Determine the [x, y] coordinate at the center of the cell enclosing the given text.  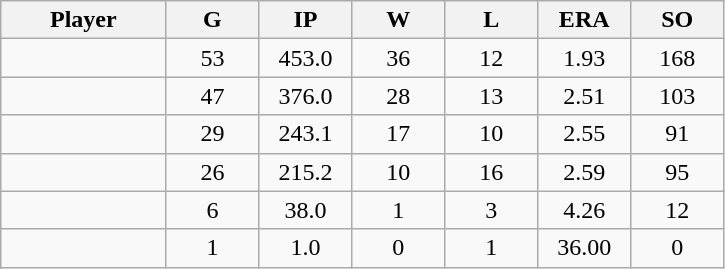
215.2 [306, 172]
53 [212, 58]
17 [398, 134]
2.55 [584, 134]
4.26 [584, 210]
243.1 [306, 134]
29 [212, 134]
3 [492, 210]
IP [306, 20]
13 [492, 96]
Player [84, 20]
47 [212, 96]
376.0 [306, 96]
103 [678, 96]
G [212, 20]
1.0 [306, 248]
91 [678, 134]
38.0 [306, 210]
16 [492, 172]
453.0 [306, 58]
168 [678, 58]
W [398, 20]
28 [398, 96]
6 [212, 210]
SO [678, 20]
36 [398, 58]
36.00 [584, 248]
L [492, 20]
2.59 [584, 172]
1.93 [584, 58]
2.51 [584, 96]
ERA [584, 20]
26 [212, 172]
95 [678, 172]
